For the text-containing cell, return its midpoint in [X, Y] coordinate format. 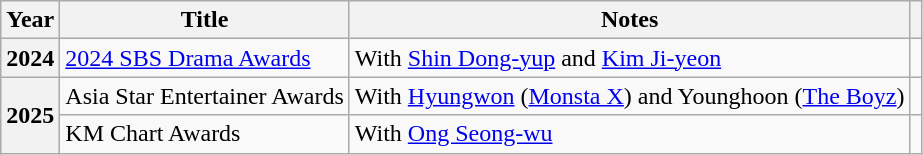
2025 [30, 115]
With Ong Seong-wu [630, 134]
Asia Star Entertainer Awards [204, 96]
Year [30, 20]
With Hyungwon (Monsta X) and Younghoon (The Boyz) [630, 96]
Title [204, 20]
2024 SBS Drama Awards [204, 58]
Notes [630, 20]
2024 [30, 58]
KM Chart Awards [204, 134]
With Shin Dong-yup and Kim Ji-yeon [630, 58]
